Extract the [x, y] coordinate from the center of the cell holding the provided text.  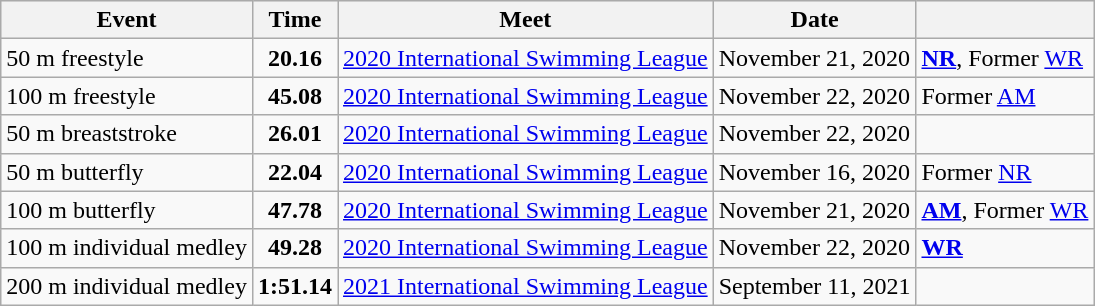
100 m individual medley [127, 248]
Former NR [1005, 172]
Former AM [1005, 96]
100 m butterfly [127, 210]
22.04 [294, 172]
Event [127, 20]
20.16 [294, 58]
September 11, 2021 [814, 286]
November 16, 2020 [814, 172]
AM, Former WR [1005, 210]
2021 International Swimming League [526, 286]
NR, Former WR [1005, 58]
49.28 [294, 248]
47.78 [294, 210]
50 m butterfly [127, 172]
100 m freestyle [127, 96]
200 m individual medley [127, 286]
WR [1005, 248]
26.01 [294, 134]
1:51.14 [294, 286]
45.08 [294, 96]
Time [294, 20]
Date [814, 20]
Meet [526, 20]
50 m freestyle [127, 58]
50 m breaststroke [127, 134]
